Locate the cell with the specified text and output its (X, Y) center coordinate. 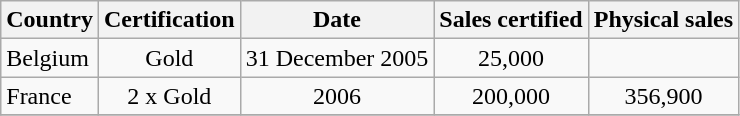
Sales certified (511, 20)
356,900 (663, 96)
Belgium (50, 58)
31 December 2005 (337, 58)
Date (337, 20)
Gold (169, 58)
France (50, 96)
25,000 (511, 58)
Country (50, 20)
2006 (337, 96)
Physical sales (663, 20)
200,000 (511, 96)
Certification (169, 20)
2 x Gold (169, 96)
